From the cell containing the given text, extract its center point as (X, Y) coordinate. 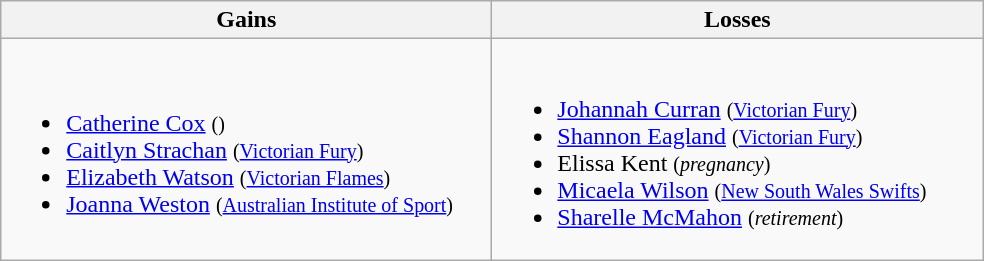
Losses (738, 20)
Catherine Cox ()Caitlyn Strachan (Victorian Fury)Elizabeth Watson (Victorian Flames)Joanna Weston (Australian Institute of Sport) (246, 150)
Gains (246, 20)
